Pinpoint the cell where the given text exists, returning its [X, Y] midpoint coordinate. 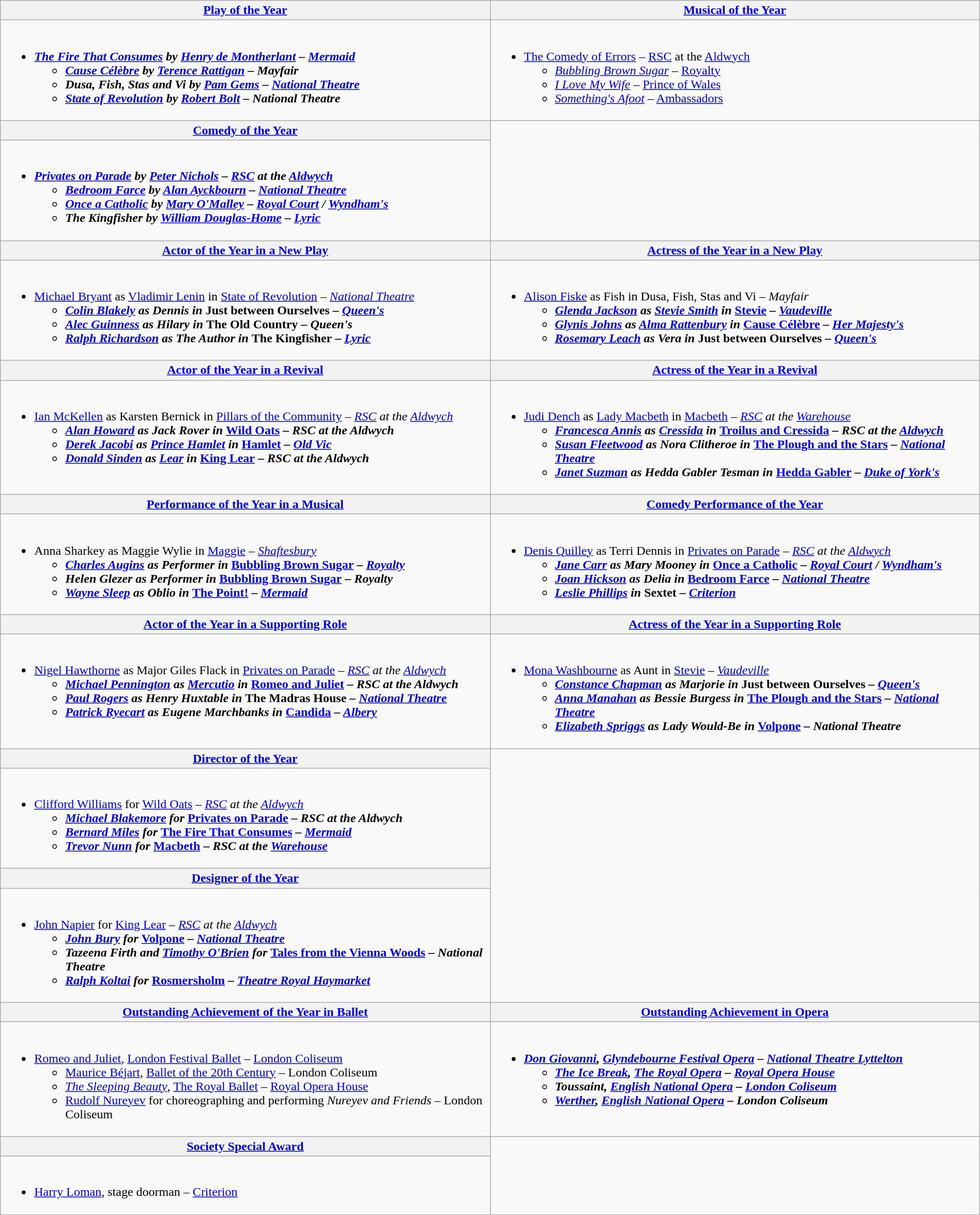
Musical of the Year [735, 10]
Director of the Year [245, 758]
Actor of the Year in a New Play [245, 250]
Performance of the Year in a Musical [245, 504]
Actress of the Year in a New Play [735, 250]
Actress of the Year in a Supporting Role [735, 624]
Play of the Year [245, 10]
Comedy Performance of the Year [735, 504]
Actor of the Year in a Revival [245, 370]
Harry Loman, stage doorman – Criterion [245, 1185]
The Comedy of Errors – RSC at the AldwychBubbling Brown Sugar – RoyaltyI Love My Wife – Prince of WalesSomething's Afoot – Ambassadors [735, 70]
Outstanding Achievement of the Year in Ballet [245, 1012]
Designer of the Year [245, 878]
Society Special Award [245, 1146]
Comedy of the Year [245, 130]
Outstanding Achievement in Opera [735, 1012]
Actress of the Year in a Revival [735, 370]
Actor of the Year in a Supporting Role [245, 624]
